Return the [x, y] coordinate for the center point of the cell that contains the specified text.  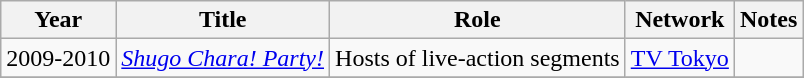
2009-2010 [58, 58]
TV Tokyo [680, 58]
Role [478, 20]
Hosts of live-action segments [478, 58]
Network [680, 20]
Title [223, 20]
Notes [768, 20]
Shugo Chara! Party! [223, 58]
Year [58, 20]
